Pinpoint the cell where the given text exists, returning its (X, Y) midpoint coordinate. 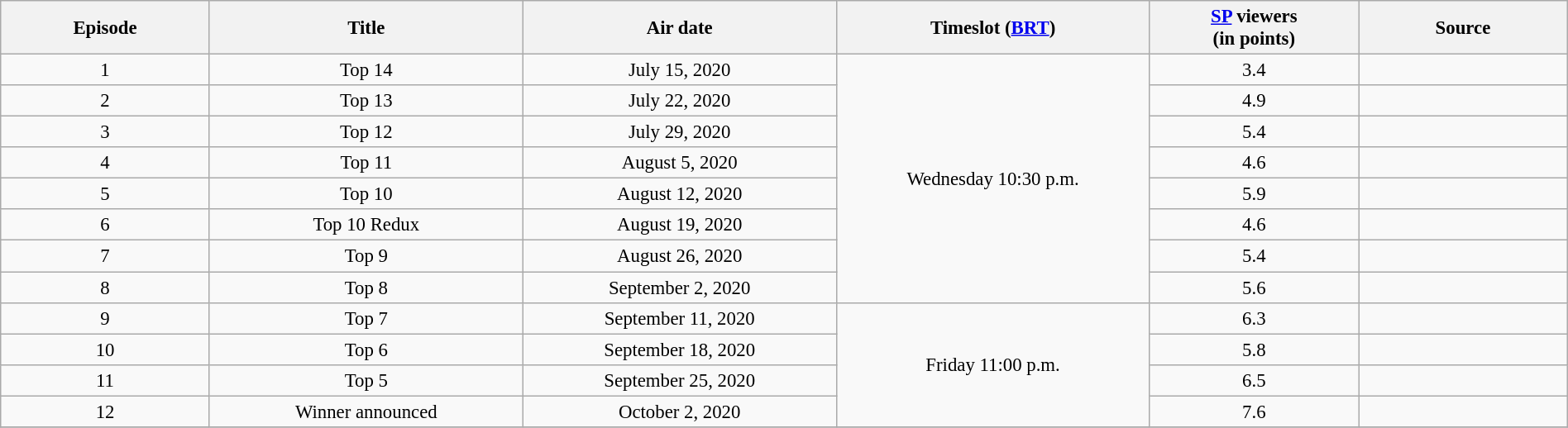
Source (1464, 28)
October 2, 2020 (680, 411)
9 (106, 318)
5.8 (1254, 350)
September 11, 2020 (680, 318)
August 26, 2020 (680, 256)
3 (106, 132)
3.4 (1254, 70)
4.9 (1254, 101)
Top 7 (366, 318)
2 (106, 101)
September 18, 2020 (680, 350)
August 12, 2020 (680, 194)
Timeslot (BRT) (992, 28)
Top 10 (366, 194)
5.6 (1254, 288)
Top 12 (366, 132)
12 (106, 411)
7.6 (1254, 411)
Top 9 (366, 256)
Winner announced (366, 411)
September 2, 2020 (680, 288)
10 (106, 350)
6 (106, 226)
July 15, 2020 (680, 70)
Top 14 (366, 70)
Episode (106, 28)
5.9 (1254, 194)
11 (106, 380)
July 22, 2020 (680, 101)
Top 5 (366, 380)
Top 6 (366, 350)
Wednesday 10:30 p.m. (992, 178)
July 29, 2020 (680, 132)
5 (106, 194)
September 25, 2020 (680, 380)
Top 11 (366, 163)
7 (106, 256)
6.3 (1254, 318)
Top 10 Redux (366, 226)
Top 8 (366, 288)
August 19, 2020 (680, 226)
6.5 (1254, 380)
SP viewers(in points) (1254, 28)
Friday 11:00 p.m. (992, 364)
Air date (680, 28)
August 5, 2020 (680, 163)
Top 13 (366, 101)
4 (106, 163)
1 (106, 70)
Title (366, 28)
8 (106, 288)
